From the cell containing the given text, extract its center point as [x, y] coordinate. 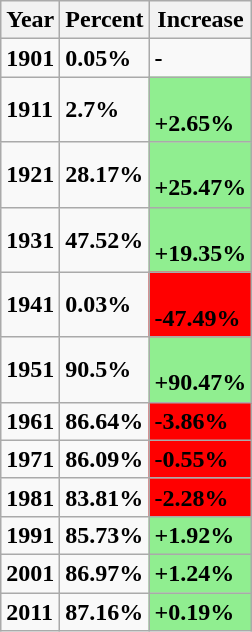
1971 [30, 459]
1911 [30, 110]
-3.86% [200, 421]
86.97% [104, 573]
85.73% [104, 535]
- [200, 58]
Percent [104, 20]
2.7% [104, 110]
1941 [30, 304]
1931 [30, 240]
1991 [30, 535]
86.64% [104, 421]
86.09% [104, 459]
28.17% [104, 174]
+1.92% [200, 535]
+0.19% [200, 611]
+19.35% [200, 240]
1951 [30, 370]
-0.55% [200, 459]
2011 [30, 611]
83.81% [104, 497]
+2.65% [200, 110]
0.03% [104, 304]
47.52% [104, 240]
1981 [30, 497]
+90.47% [200, 370]
-47.49% [200, 304]
-2.28% [200, 497]
1901 [30, 58]
1961 [30, 421]
0.05% [104, 58]
Year [30, 20]
Increase [200, 20]
+25.47% [200, 174]
90.5% [104, 370]
+1.24% [200, 573]
2001 [30, 573]
1921 [30, 174]
87.16% [104, 611]
